Scan for the cell matching the given text and deliver its [X, Y] coordinate at center. 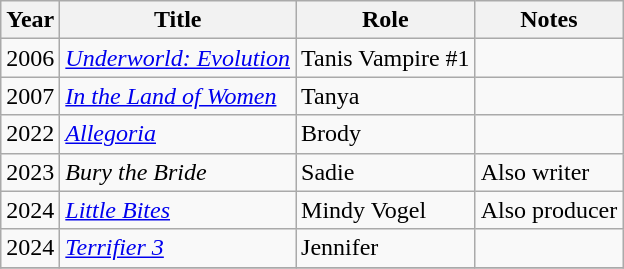
Sadie [386, 172]
2022 [30, 134]
Notes [549, 20]
Also producer [549, 210]
Tanya [386, 96]
Tanis Vampire #1 [386, 58]
Underworld: Evolution [178, 58]
Role [386, 20]
2023 [30, 172]
Jennifer [386, 248]
Bury the Bride [178, 172]
Little Bites [178, 210]
Allegoria [178, 134]
2007 [30, 96]
In the Land of Women [178, 96]
Terrifier 3 [178, 248]
Year [30, 20]
Mindy Vogel [386, 210]
2006 [30, 58]
Title [178, 20]
Brody [386, 134]
Also writer [549, 172]
